Scan for the cell matching the given text and deliver its [X, Y] coordinate at center. 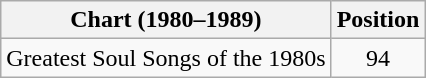
94 [378, 58]
Position [378, 20]
Chart (1980–1989) [166, 20]
Greatest Soul Songs of the 1980s [166, 58]
